Return (x, y) of the center of cell containing provided text 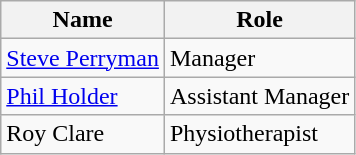
Manager (259, 58)
Role (259, 20)
Roy Clare (83, 134)
Assistant Manager (259, 96)
Phil Holder (83, 96)
Name (83, 20)
Physiotherapist (259, 134)
Steve Perryman (83, 58)
